Find where the given text appears and provide that cell's center as (x, y) coordinate. 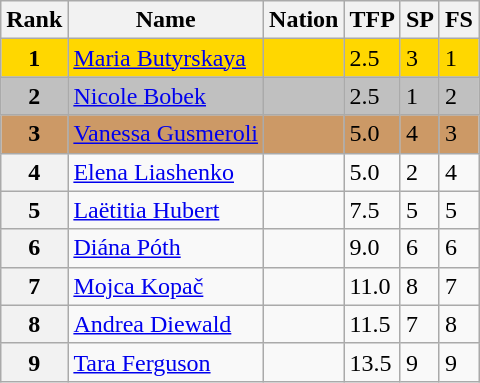
Tara Ferguson (166, 362)
Laëtitia Hubert (166, 210)
9.0 (372, 248)
Vanessa Gusmeroli (166, 134)
FS (458, 20)
SP (420, 20)
TFP (372, 20)
Nicole Bobek (166, 96)
7.5 (372, 210)
11.5 (372, 324)
Andrea Diewald (166, 324)
Maria Butyrskaya (166, 58)
Elena Liashenko (166, 172)
13.5 (372, 362)
Diána Póth (166, 248)
Nation (304, 20)
11.0 (372, 286)
Rank (34, 20)
Name (166, 20)
Mojca Kopač (166, 286)
